Return (X, Y) of the center of cell containing provided text 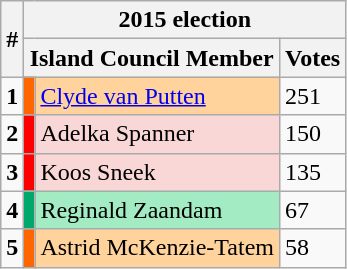
2 (12, 134)
3 (12, 172)
58 (313, 248)
Adelka Spanner (158, 134)
Clyde van Putten (158, 96)
1 (12, 96)
5 (12, 248)
Koos Sneek (158, 172)
150 (313, 134)
Votes (313, 58)
135 (313, 172)
2015 election (185, 20)
67 (313, 210)
Astrid McKenzie-Tatem (158, 248)
Island Council Member (152, 58)
4 (12, 210)
251 (313, 96)
# (12, 39)
Reginald Zaandam (158, 210)
